Return [x, y] of the center of cell containing provided text 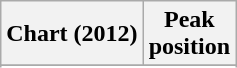
Peakposition [189, 34]
Chart (2012) [72, 34]
